Extract the (X, Y) coordinate from the center of the cell holding the provided text.  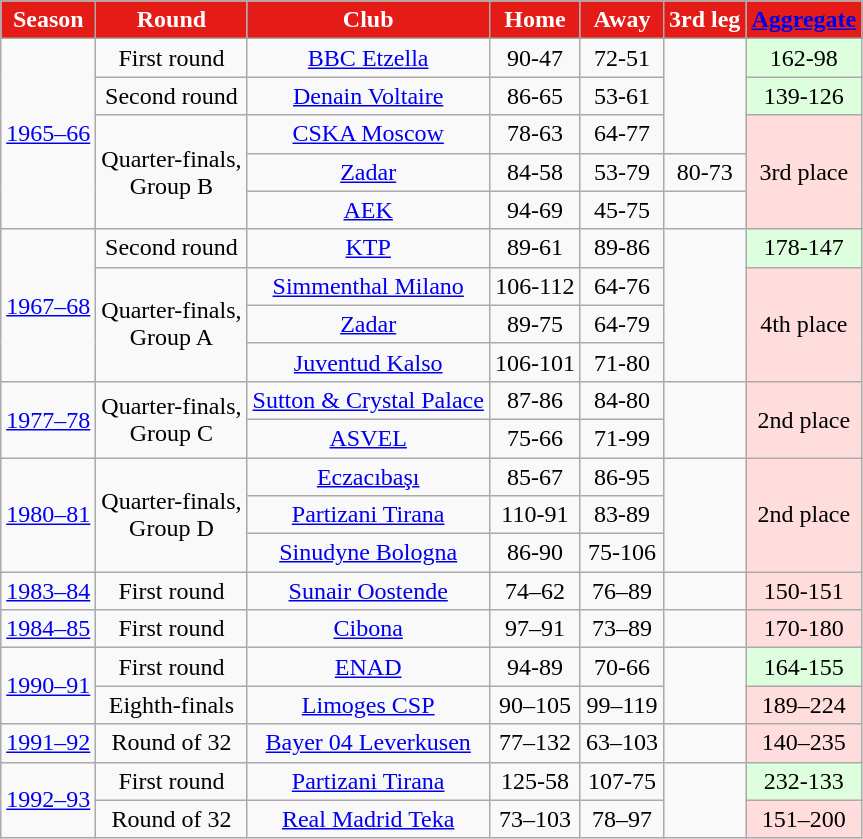
Club (368, 20)
1980–81 (48, 515)
BBC Etzella (368, 58)
AEK (368, 210)
90-47 (534, 58)
ENAD (368, 667)
139-126 (804, 96)
Quarter-finals,Group A (172, 324)
97–91 (534, 629)
ASVEL (368, 438)
106-112 (534, 286)
232-133 (804, 781)
Simmenthal Milano (368, 286)
170-180 (804, 629)
106-101 (534, 362)
94-89 (534, 667)
125-58 (534, 781)
64-77 (622, 134)
Cibona (368, 629)
1967–68 (48, 305)
Limoges CSP (368, 705)
1977–78 (48, 419)
76–89 (622, 591)
110-91 (534, 515)
53-61 (622, 96)
73–103 (534, 819)
64-79 (622, 324)
Season (48, 20)
80-73 (704, 172)
Eighth-finals (172, 705)
71-80 (622, 362)
Sinudyne Bologna (368, 553)
89-75 (534, 324)
KTP (368, 248)
Sutton & Crystal Palace (368, 400)
1984–85 (48, 629)
Quarter-finals,Group B (172, 172)
CSKA Moscow (368, 134)
86-90 (534, 553)
77–132 (534, 743)
63–103 (622, 743)
1992–93 (48, 800)
94-69 (534, 210)
Quarter-finals,Group C (172, 419)
Aggregate (804, 20)
83-89 (622, 515)
78-63 (534, 134)
72-51 (622, 58)
Juventud Kalso (368, 362)
75-106 (622, 553)
1991–92 (48, 743)
107-75 (622, 781)
53-79 (622, 172)
45-75 (622, 210)
Eczacıbaşı (368, 477)
90–105 (534, 705)
74–62 (534, 591)
89-86 (622, 248)
1990–91 (48, 686)
78–97 (622, 819)
3rd place (804, 172)
Denain Voltaire (368, 96)
Round (172, 20)
151–200 (804, 819)
86-65 (534, 96)
89-61 (534, 248)
Real Madrid Teka (368, 819)
Bayer 04 Leverkusen (368, 743)
4th place (804, 324)
140–235 (804, 743)
1983–84 (48, 591)
Away (622, 20)
85-67 (534, 477)
3rd leg (704, 20)
71-99 (622, 438)
86-95 (622, 477)
84-80 (622, 400)
1965–66 (48, 134)
64-76 (622, 286)
Sunair Oostende (368, 591)
84-58 (534, 172)
162-98 (804, 58)
178-147 (804, 248)
150-151 (804, 591)
87-86 (534, 400)
75-66 (534, 438)
Home (534, 20)
70-66 (622, 667)
164-155 (804, 667)
99–119 (622, 705)
189–224 (804, 705)
Quarter-finals,Group D (172, 515)
73–89 (622, 629)
